Determine the (x, y) coordinate at the center of the cell enclosing the given text.  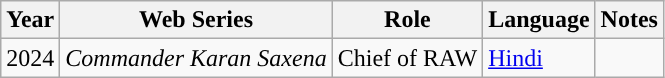
2024 (30, 58)
Web Series (196, 20)
Notes (629, 20)
Chief of RAW (407, 58)
Hindi (539, 58)
Commander Karan Saxena (196, 58)
Year (30, 20)
Role (407, 20)
Language (539, 20)
